Locate the cell with the specified text and output its [X, Y] center coordinate. 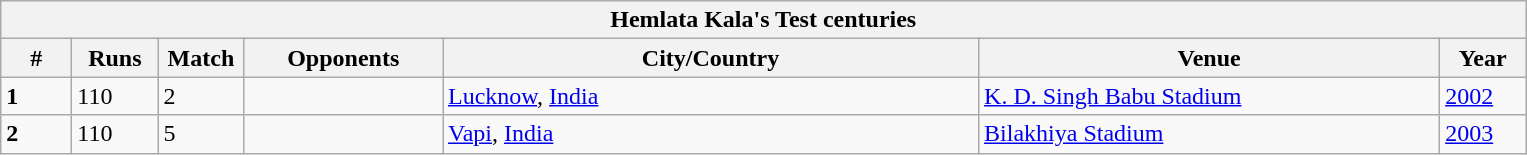
1 [36, 96]
City/Country [710, 58]
Venue [1210, 58]
Hemlata Kala's Test centuries [764, 20]
K. D. Singh Babu Stadium [1210, 96]
Opponents [344, 58]
Lucknow, India [710, 96]
Vapi, India [710, 134]
5 [201, 134]
Match [201, 58]
2002 [1483, 96]
Runs [115, 58]
Bilakhiya Stadium [1210, 134]
# [36, 58]
Year [1483, 58]
2003 [1483, 134]
